Capture the cell that displays the provided text and extract its (X, Y) central coordinate. 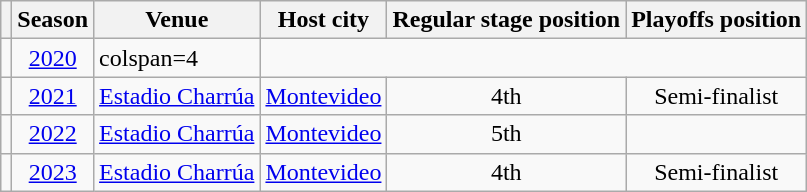
Host city (324, 20)
2023 (53, 172)
colspan=4 (177, 58)
5th (506, 134)
Playoffs position (716, 20)
2022 (53, 134)
Venue (177, 20)
2020 (53, 58)
2021 (53, 96)
Regular stage position (506, 20)
Season (53, 20)
